Provide the (X, Y) coordinate of the cell's center where the given text is located.  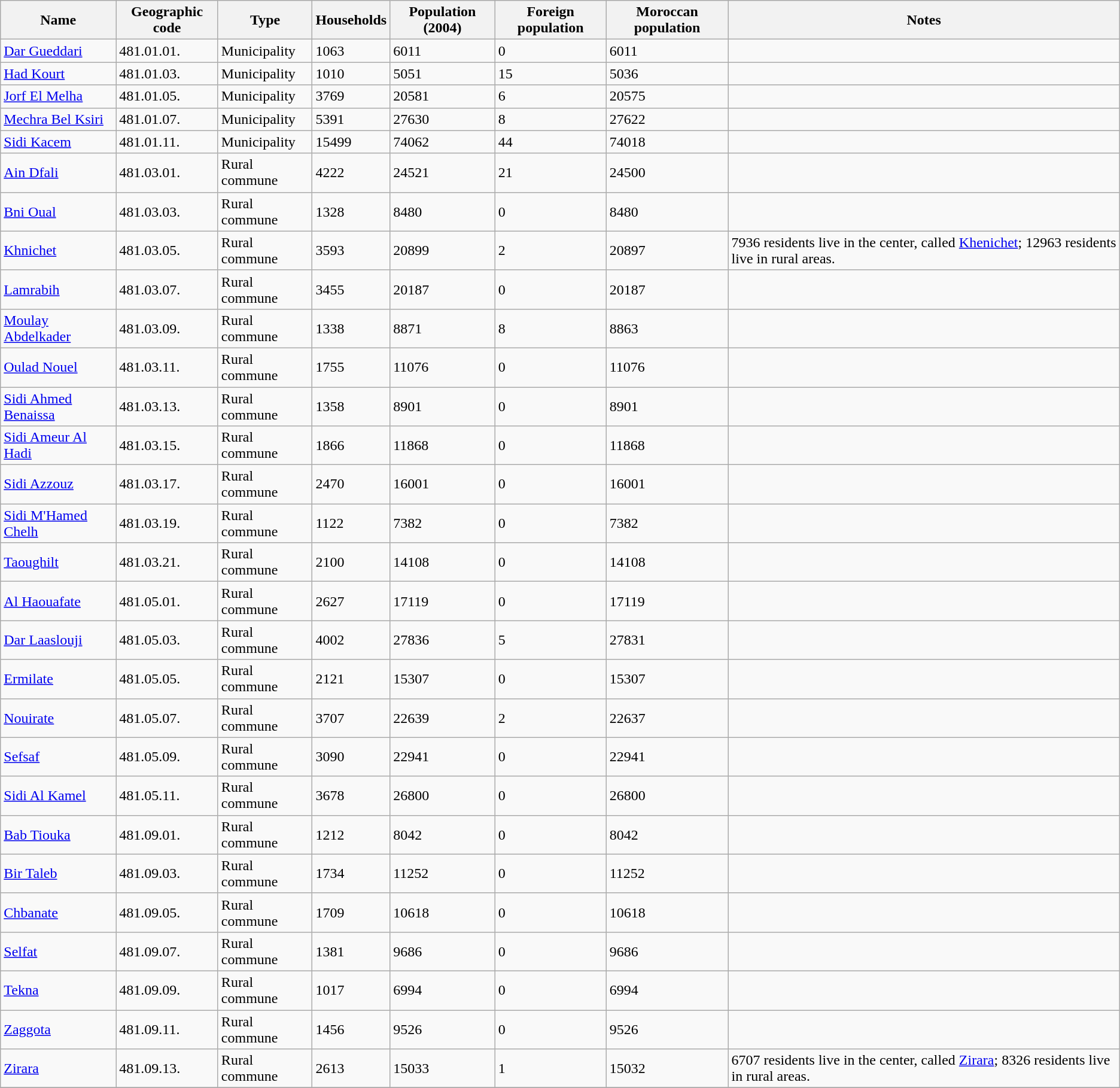
24500 (667, 172)
15499 (351, 142)
27622 (667, 119)
481.03.09. (168, 328)
Jorf El Melha (59, 96)
481.03.17. (168, 485)
Sefsaf (59, 756)
Households (351, 20)
Sidi Azzouz (59, 485)
5 (550, 640)
Name (59, 20)
Bni Oual (59, 212)
74018 (667, 142)
8863 (667, 328)
481.01.07. (168, 119)
15 (550, 74)
Foreign population (550, 20)
481.03.11. (168, 367)
5391 (351, 119)
20899 (443, 250)
8871 (443, 328)
1017 (351, 990)
Zaggota (59, 1029)
Geographic code (168, 20)
2100 (351, 563)
481.09.11. (168, 1029)
4222 (351, 172)
Bab Tiouka (59, 834)
481.09.09. (168, 990)
Moroccan population (667, 20)
481.03.13. (168, 406)
481.05.05. (168, 679)
21 (550, 172)
1010 (351, 74)
3455 (351, 290)
3678 (351, 796)
1328 (351, 212)
481.03.07. (168, 290)
27630 (443, 119)
1 (550, 1069)
74062 (443, 142)
7936 residents live in the center, called Khenichet; 12963 residents live in rural areas. (924, 250)
Dar Laaslouji (59, 640)
Population (2004) (443, 20)
Nouirate (59, 718)
3090 (351, 756)
15032 (667, 1069)
481.05.09. (168, 756)
Al Haouafate (59, 601)
481.09.13. (168, 1069)
Sidi M'Hamed Chelh (59, 523)
22639 (443, 718)
1755 (351, 367)
3769 (351, 96)
5036 (667, 74)
Chbanate (59, 912)
6707 residents live in the center, called Zirara; 8326 residents live in rural areas. (924, 1069)
Had Kourt (59, 74)
1122 (351, 523)
27836 (443, 640)
481.05.07. (168, 718)
4002 (351, 640)
Notes (924, 20)
481.09.07. (168, 952)
1063 (351, 51)
Ermilate (59, 679)
1456 (351, 1029)
1358 (351, 406)
Dar Gueddari (59, 51)
Sidi Ameur Al Hadi (59, 445)
1734 (351, 874)
20897 (667, 250)
22637 (667, 718)
481.03.19. (168, 523)
Sidi Kacem (59, 142)
481.05.01. (168, 601)
44 (550, 142)
481.01.01. (168, 51)
6 (550, 96)
Zirara (59, 1069)
Mechra Bel Ksiri (59, 119)
15033 (443, 1069)
481.03.05. (168, 250)
3707 (351, 718)
481.09.03. (168, 874)
Taoughilt (59, 563)
2121 (351, 679)
481.03.03. (168, 212)
Khnichet (59, 250)
Oulad Nouel (59, 367)
481.03.21. (168, 563)
481.01.11. (168, 142)
481.09.01. (168, 834)
1709 (351, 912)
2613 (351, 1069)
Ain Dfali (59, 172)
Bir Taleb (59, 874)
481.05.11. (168, 796)
Lamrabih (59, 290)
1338 (351, 328)
3593 (351, 250)
27831 (667, 640)
Type (265, 20)
2470 (351, 485)
Moulay Abdelkader (59, 328)
481.03.01. (168, 172)
Sidi Al Kamel (59, 796)
481.01.05. (168, 96)
481.09.05. (168, 912)
2627 (351, 601)
24521 (443, 172)
Sidi Ahmed Benaissa (59, 406)
1381 (351, 952)
481.05.03. (168, 640)
1212 (351, 834)
5051 (443, 74)
1866 (351, 445)
20581 (443, 96)
481.01.03. (168, 74)
Tekna (59, 990)
481.03.15. (168, 445)
20575 (667, 96)
Selfat (59, 952)
